For the text-containing cell, return its midpoint in [X, Y] coordinate format. 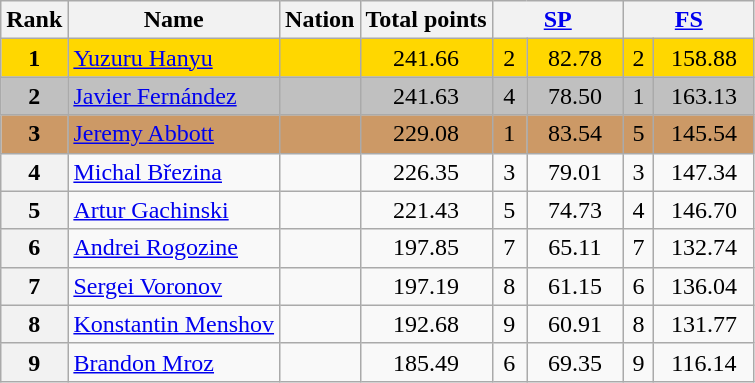
61.15 [576, 286]
Yuzuru Hanyu [174, 58]
79.01 [576, 172]
116.14 [704, 362]
Jeremy Abbott [174, 134]
146.70 [704, 210]
197.19 [426, 286]
145.54 [704, 134]
136.04 [704, 286]
197.85 [426, 248]
Michal Březina [174, 172]
Javier Fernández [174, 96]
82.78 [576, 58]
Sergei Voronov [174, 286]
Brandon Mroz [174, 362]
192.68 [426, 324]
Nation [320, 20]
69.35 [576, 362]
Rank [34, 20]
221.43 [426, 210]
241.63 [426, 96]
Artur Gachinski [174, 210]
SP [558, 20]
185.49 [426, 362]
226.35 [426, 172]
74.73 [576, 210]
241.66 [426, 58]
FS [688, 20]
147.34 [704, 172]
65.11 [576, 248]
132.74 [704, 248]
163.13 [704, 96]
229.08 [426, 134]
158.88 [704, 58]
Andrei Rogozine [174, 248]
Total points [426, 20]
131.77 [704, 324]
78.50 [576, 96]
Name [174, 20]
83.54 [576, 134]
Konstantin Menshov [174, 324]
60.91 [576, 324]
